Identify which cell holds the provided text, then report its [x, y] central coordinate. 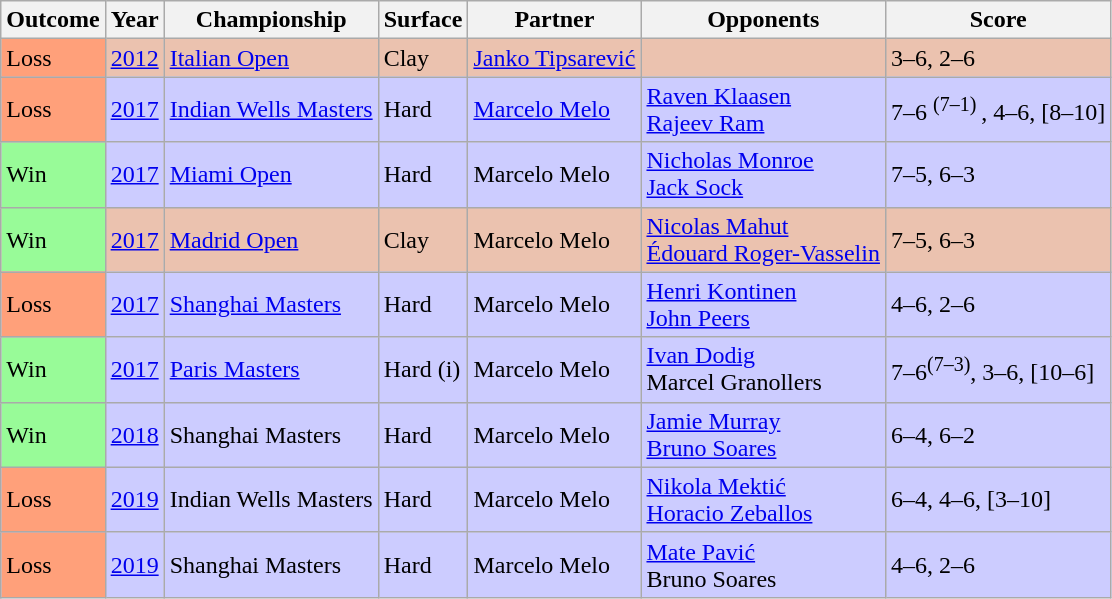
Jamie Murray Bruno Soares [764, 434]
Italian Open [271, 58]
7–6(7–3), 3–6, [10–6] [998, 370]
Raven Klaasen Rajeev Ram [764, 110]
Madrid Open [271, 240]
Miami Open [271, 174]
Score [998, 20]
6–4, 4–6, [3–10] [998, 500]
Janko Tipsarević [554, 58]
6–4, 6–2 [998, 434]
Partner [554, 20]
Nikola Mektić Horacio Zeballos [764, 500]
Paris Masters [271, 370]
Surface [423, 20]
Nicolas Mahut Édouard Roger-Vasselin [764, 240]
2018 [134, 434]
Mate Pavić Bruno Soares [764, 564]
Hard (i) [423, 370]
Nicholas Monroe Jack Sock [764, 174]
2012 [134, 58]
Opponents [764, 20]
Year [134, 20]
Championship [271, 20]
Ivan Dodig Marcel Granollers [764, 370]
Henri Kontinen John Peers [764, 304]
Outcome [53, 20]
7–6 (7–1) , 4–6, [8–10] [998, 110]
3–6, 2–6 [998, 58]
